Locate the cell with the specified text and output its [x, y] center coordinate. 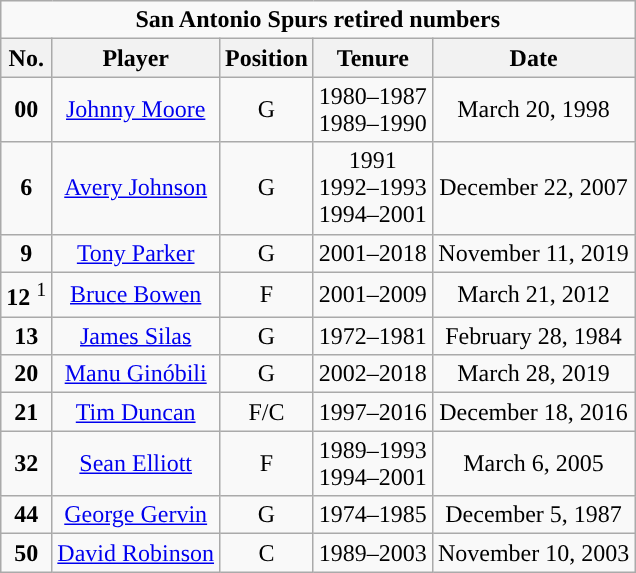
Sean Elliott [136, 464]
1972–1981 [372, 336]
December 18, 2016 [533, 412]
50 [26, 553]
March 28, 2019 [533, 374]
Manu Ginóbili [136, 374]
6 [26, 188]
James Silas [136, 336]
1989–2003 [372, 553]
Date [533, 58]
44 [26, 515]
Tim Duncan [136, 412]
David Robinson [136, 553]
12 1 [26, 294]
00 [26, 110]
Position [267, 58]
2001–2009 [372, 294]
December 22, 2007 [533, 188]
2002–2018 [372, 374]
2001–2018 [372, 253]
Johnny Moore [136, 110]
1997–2016 [372, 412]
Tony Parker [136, 253]
February 28, 1984 [533, 336]
November 11, 2019 [533, 253]
Bruce Bowen [136, 294]
21 [26, 412]
San Antonio Spurs retired numbers [318, 20]
No. [26, 58]
November 10, 2003 [533, 553]
March 21, 2012 [533, 294]
9 [26, 253]
1980–19871989–1990 [372, 110]
19911992–19931994–2001 [372, 188]
March 6, 2005 [533, 464]
March 20, 1998 [533, 110]
George Gervin [136, 515]
1974–1985 [372, 515]
Player [136, 58]
13 [26, 336]
C [267, 553]
F/C [267, 412]
December 5, 1987 [533, 515]
1989–19931994–2001 [372, 464]
Tenure [372, 58]
20 [26, 374]
32 [26, 464]
Avery Johnson [136, 188]
